Scan for the cell matching the given text and deliver its [X, Y] coordinate at center. 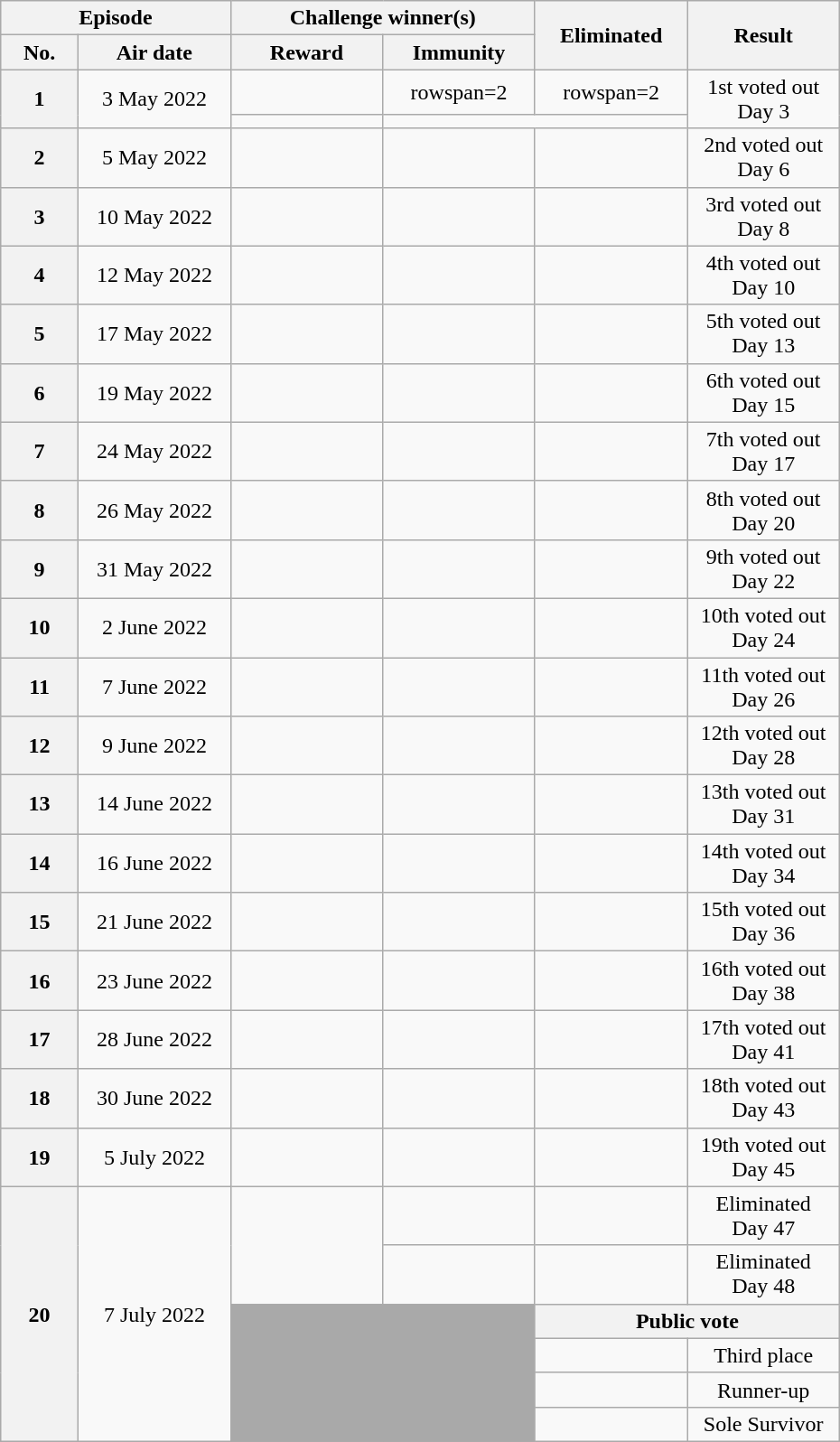
12 May 2022 [155, 275]
9th voted outDay 22 [764, 569]
5 [40, 334]
23 June 2022 [155, 981]
EliminatedDay 47 [764, 1216]
Sole Survivor [764, 1424]
14th voted outDay 34 [764, 864]
Eliminated [611, 35]
10 May 2022 [155, 217]
7 [40, 452]
11 [40, 687]
10 [40, 627]
8 [40, 510]
17 [40, 1039]
9 [40, 569]
3 May 2022 [155, 99]
Public vote [686, 1321]
12 [40, 746]
6 [40, 392]
14 [40, 864]
13 [40, 804]
12th voted outDay 28 [764, 746]
7 June 2022 [155, 687]
19 May 2022 [155, 392]
19 [40, 1156]
17th voted outDay 41 [764, 1039]
3rd voted outDay 8 [764, 217]
13th voted outDay 31 [764, 804]
7th voted outDay 17 [764, 452]
7 July 2022 [155, 1314]
26 May 2022 [155, 510]
Immunity [459, 52]
19th voted outDay 45 [764, 1156]
3 [40, 217]
5 July 2022 [155, 1156]
Episode [116, 18]
EliminatedDay 48 [764, 1274]
No. [40, 52]
9 June 2022 [155, 746]
2 June 2022 [155, 627]
10th voted outDay 24 [764, 627]
11th voted outDay 26 [764, 687]
20 [40, 1314]
16 June 2022 [155, 864]
21 June 2022 [155, 922]
6th voted outDay 15 [764, 392]
Third place [764, 1355]
14 June 2022 [155, 804]
5 May 2022 [155, 157]
31 May 2022 [155, 569]
16 [40, 981]
24 May 2022 [155, 452]
28 June 2022 [155, 1039]
5th voted outDay 13 [764, 334]
4th voted outDay 10 [764, 275]
1st voted outDay 3 [764, 99]
Result [764, 35]
Challenge winner(s) [383, 18]
Reward [307, 52]
2nd voted outDay 6 [764, 157]
Runner-up [764, 1390]
18 [40, 1099]
4 [40, 275]
15th voted outDay 36 [764, 922]
18th voted outDay 43 [764, 1099]
8th voted outDay 20 [764, 510]
17 May 2022 [155, 334]
15 [40, 922]
16th voted outDay 38 [764, 981]
2 [40, 157]
Air date [155, 52]
30 June 2022 [155, 1099]
1 [40, 99]
